Return the [x, y] coordinate for the center point of the cell that contains the specified text.  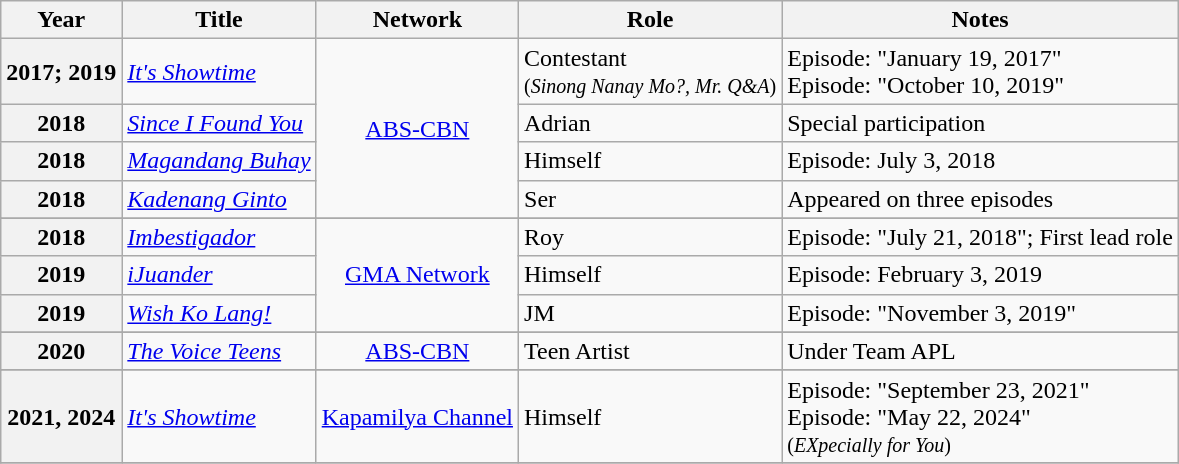
Episode: "July 21, 2018"; First lead role [980, 237]
iJuander [219, 275]
Ser [650, 199]
Kadenang Ginto [219, 199]
Role [650, 20]
Kapamilya Channel [417, 416]
Since I Found You [219, 123]
The Voice Teens [219, 351]
Notes [980, 20]
Special participation [980, 123]
Roy [650, 237]
Teen Artist [650, 351]
Wish Ko Lang! [219, 313]
Appeared on three episodes [980, 199]
Network [417, 20]
Magandang Buhay [219, 161]
Title [219, 20]
Under Team APL [980, 351]
Episode: "January 19, 2017"Episode: "October 10, 2019" [980, 72]
Adrian [650, 123]
Episode: July 3, 2018 [980, 161]
Contestant(Sinong Nanay Mo?, Mr. Q&A) [650, 72]
Imbestigador [219, 237]
2021, 2024 [62, 416]
JM [650, 313]
Episode: "September 23, 2021" Episode: "May 22, 2024"(EXpecially for You) [980, 416]
GMA Network [417, 275]
2017; 2019 [62, 72]
2020 [62, 351]
Episode: "November 3, 2019" [980, 313]
Episode: February 3, 2019 [980, 275]
Year [62, 20]
